Search for the cell housing the specified text and yield its [x, y] center coordinate. 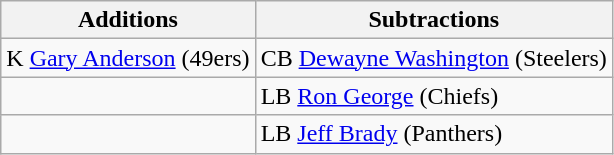
Additions [128, 20]
CB Dewayne Washington (Steelers) [434, 58]
K Gary Anderson (49ers) [128, 58]
LB Jeff Brady (Panthers) [434, 134]
Subtractions [434, 20]
LB Ron George (Chiefs) [434, 96]
